Determine the [X, Y] coordinate at the center of the cell enclosing the given text.  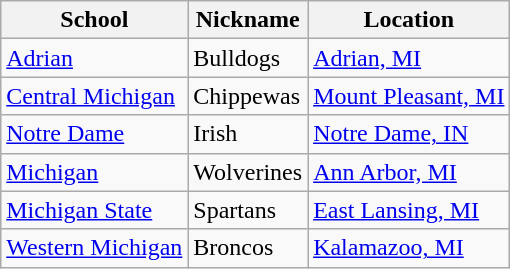
Notre Dame [94, 134]
Wolverines [248, 172]
Chippewas [248, 96]
Western Michigan [94, 248]
East Lansing, MI [409, 210]
Michigan [94, 172]
Bulldogs [248, 58]
School [94, 20]
Notre Dame, IN [409, 134]
Broncos [248, 248]
Adrian [94, 58]
Adrian, MI [409, 58]
Ann Arbor, MI [409, 172]
Nickname [248, 20]
Irish [248, 134]
Michigan State [94, 210]
Location [409, 20]
Kalamazoo, MI [409, 248]
Mount Pleasant, MI [409, 96]
Central Michigan [94, 96]
Spartans [248, 210]
